Locate the cell with the specified text and output its [x, y] center coordinate. 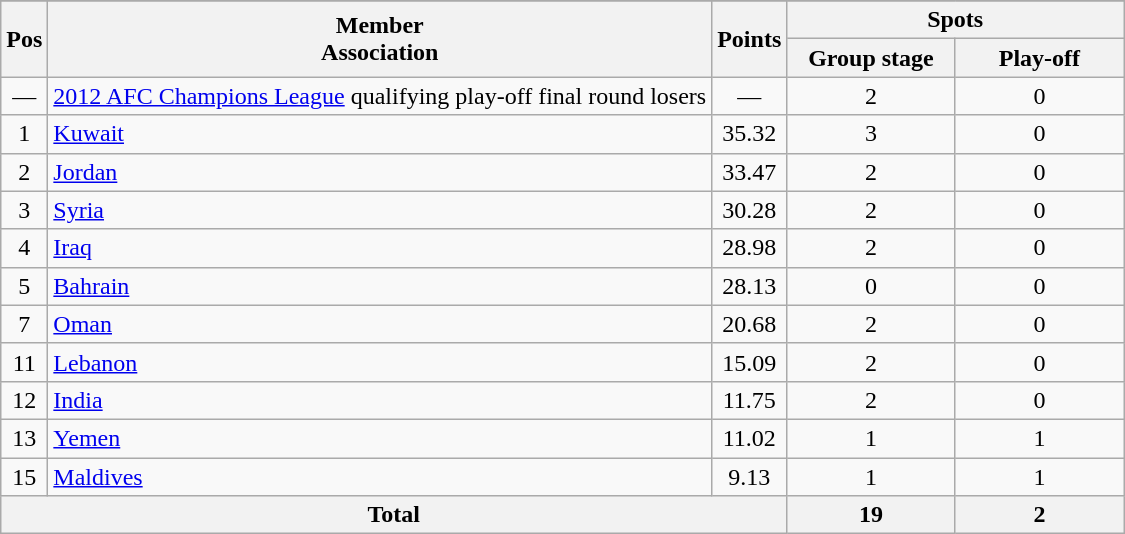
15 [24, 477]
Pos [24, 39]
Total [394, 515]
28.13 [750, 286]
Oman [380, 324]
MemberAssociation [380, 39]
9.13 [750, 477]
15.09 [750, 362]
11.02 [750, 438]
Jordan [380, 172]
Bahrain [380, 286]
11 [24, 362]
Points [750, 39]
Spots [956, 20]
Yemen [380, 438]
5 [24, 286]
13 [24, 438]
Kuwait [380, 134]
Iraq [380, 248]
7 [24, 324]
2012 AFC Champions League qualifying play-off final round losers [380, 96]
35.32 [750, 134]
12 [24, 400]
19 [871, 515]
Maldives [380, 477]
20.68 [750, 324]
Play-off [1039, 58]
28.98 [750, 248]
4 [24, 248]
Lebanon [380, 362]
India [380, 400]
11.75 [750, 400]
Syria [380, 210]
33.47 [750, 172]
Group stage [871, 58]
30.28 [750, 210]
